Detect which cell encompasses the target text, then output its [X, Y] center coordinate. 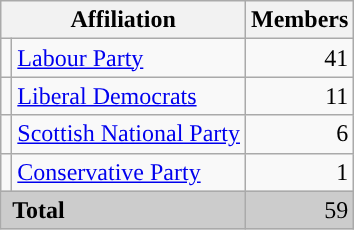
Members [300, 20]
11 [300, 96]
Labour Party [129, 58]
Liberal Democrats [129, 96]
41 [300, 58]
Affiliation [124, 20]
6 [300, 134]
Total [124, 210]
Conservative Party [129, 172]
59 [300, 210]
1 [300, 172]
Scottish National Party [129, 134]
